From the cell containing the given text, extract its center point as [X, Y] coordinate. 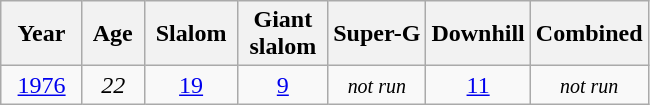
Downhill [478, 34]
Giant slalom [283, 34]
9 [283, 85]
Super-G [377, 34]
11 [478, 85]
1976 [42, 85]
Year [42, 34]
Combined [589, 34]
22 [113, 85]
Age [113, 34]
Slalom [191, 34]
19 [191, 85]
